Return the [X, Y] coordinate for the center point of the cell that contains the specified text.  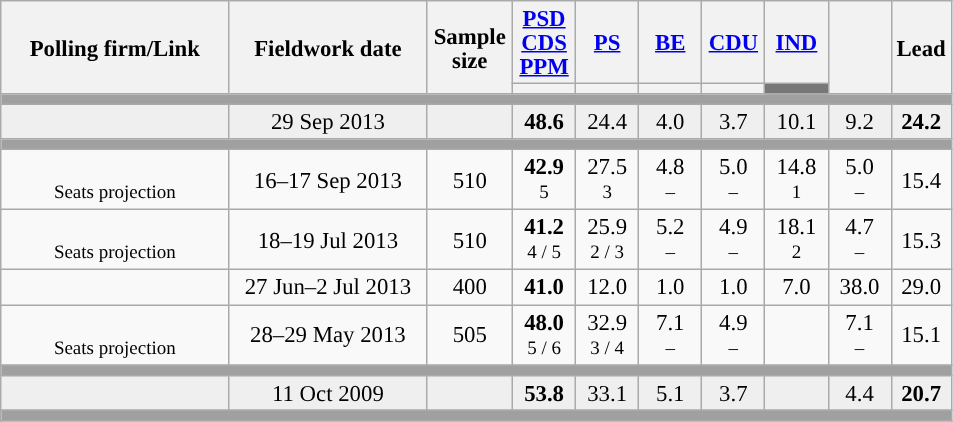
Lead [921, 48]
CDU [734, 42]
24.4 [608, 122]
48.6 [544, 122]
42.95 [544, 180]
29.0 [921, 288]
15.3 [921, 240]
29 Sep 2013 [328, 122]
14.8 1 [796, 180]
41.0 [544, 288]
24.2 [921, 122]
4.0 [670, 122]
12.0 [608, 288]
48.05 / 6 [544, 335]
41.24 / 5 [544, 240]
10.1 [796, 122]
4.8 – [670, 180]
4.4 [860, 392]
9.2 [860, 122]
11 Oct 2009 [328, 392]
5.2 – [670, 240]
27 Jun–2 Jul 2013 [328, 288]
7.0 [796, 288]
18.1 2 [796, 240]
32.93 / 4 [608, 335]
20.7 [921, 392]
16–17 Sep 2013 [328, 180]
27.53 [608, 180]
505 [470, 335]
53.8 [544, 392]
IND [796, 42]
18–19 Jul 2013 [328, 240]
15.4 [921, 180]
33.1 [608, 392]
15.1 [921, 335]
Sample size [470, 48]
PS [608, 42]
Polling firm/Link [115, 48]
4.7 – [860, 240]
25.92 / 3 [608, 240]
Fieldwork date [328, 48]
38.0 [860, 288]
400 [470, 288]
PSDCDSPPM [544, 42]
28–29 May 2013 [328, 335]
5.1 [670, 392]
BE [670, 42]
